Locate the cell with the specified text and output its [x, y] center coordinate. 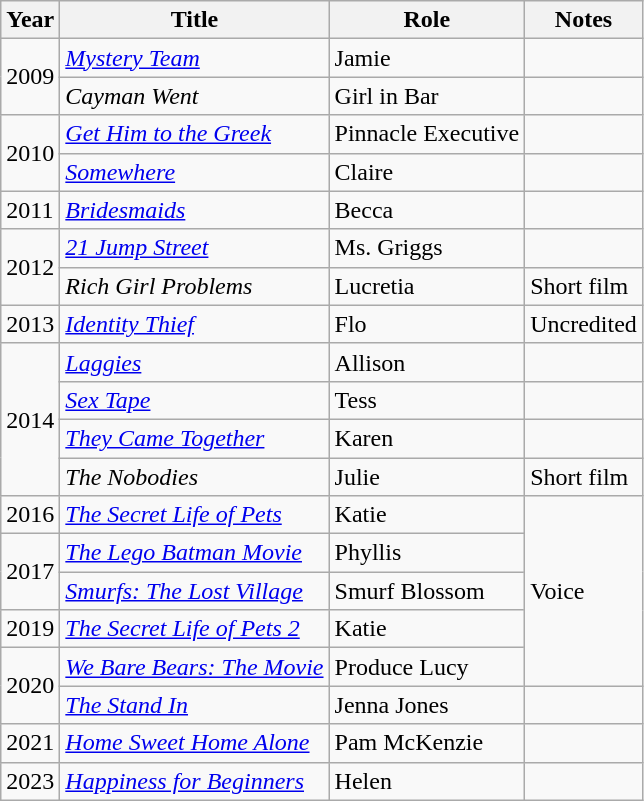
Allison [427, 362]
2014 [30, 419]
Flo [427, 324]
Title [194, 20]
The Secret Life of Pets [194, 515]
Pam McKenzie [427, 743]
Notes [584, 20]
Year [30, 20]
Jenna Jones [427, 705]
Jamie [427, 58]
2020 [30, 686]
Happiness for Beginners [194, 781]
21 Jump Street [194, 248]
The Stand In [194, 705]
2023 [30, 781]
Lucretia [427, 286]
Laggies [194, 362]
2013 [30, 324]
Smurf Blossom [427, 591]
Rich Girl Problems [194, 286]
They Came Together [194, 438]
Bridesmaids [194, 210]
Mystery Team [194, 58]
2009 [30, 77]
Sex Tape [194, 400]
The Nobodies [194, 477]
Tess [427, 400]
Phyllis [427, 553]
The Secret Life of Pets 2 [194, 629]
Identity Thief [194, 324]
Helen [427, 781]
Karen [427, 438]
Pinnacle Executive [427, 134]
Smurfs: The Lost Village [194, 591]
We Bare Bears: The Movie [194, 667]
2016 [30, 515]
Produce Lucy [427, 667]
2019 [30, 629]
Somewhere [194, 172]
Girl in Bar [427, 96]
Role [427, 20]
2011 [30, 210]
Uncredited [584, 324]
Cayman Went [194, 96]
Claire [427, 172]
Ms. Griggs [427, 248]
2010 [30, 153]
Becca [427, 210]
2021 [30, 743]
2017 [30, 572]
The Lego Batman Movie [194, 553]
Julie [427, 477]
Voice [584, 591]
Get Him to the Greek [194, 134]
2012 [30, 267]
Home Sweet Home Alone [194, 743]
